For the text-containing cell, return its midpoint in (X, Y) coordinate format. 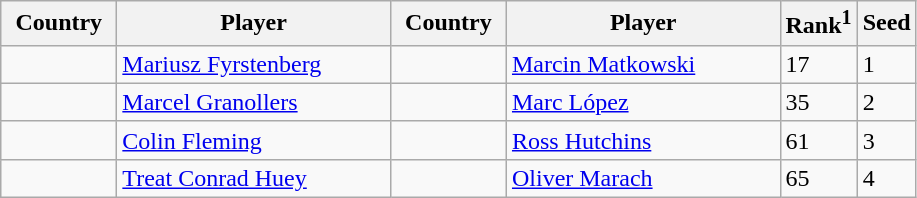
Rank1 (818, 24)
Marcel Granollers (254, 102)
Ross Hutchins (643, 140)
Mariusz Fyrstenberg (254, 64)
3 (886, 140)
Marcin Matkowski (643, 64)
Colin Fleming (254, 140)
Marc López (643, 102)
Seed (886, 24)
35 (818, 102)
61 (818, 140)
65 (818, 178)
Oliver Marach (643, 178)
4 (886, 178)
2 (886, 102)
Treat Conrad Huey (254, 178)
17 (818, 64)
1 (886, 64)
